Pinpoint the cell where the given text exists, returning its [X, Y] midpoint coordinate. 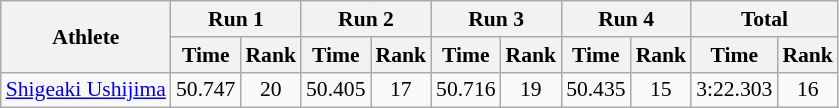
19 [532, 90]
17 [400, 90]
16 [808, 90]
Run 2 [366, 19]
20 [270, 90]
50.747 [206, 90]
15 [662, 90]
Shigeaki Ushijima [86, 90]
Athlete [86, 36]
Run 1 [236, 19]
50.405 [336, 90]
Total [764, 19]
Run 4 [626, 19]
50.716 [466, 90]
Run 3 [496, 19]
50.435 [596, 90]
3:22.303 [734, 90]
